From the cell containing the given text, extract its center point as [x, y] coordinate. 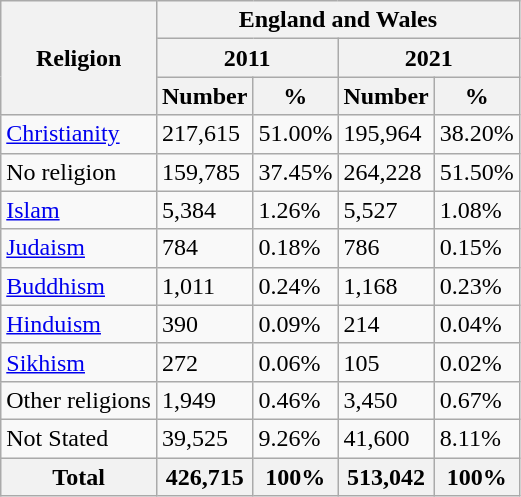
Not Stated [79, 438]
1.08% [476, 210]
5,527 [386, 210]
2011 [246, 58]
No religion [79, 172]
Christianity [79, 134]
0.09% [296, 324]
3,450 [386, 400]
2021 [428, 58]
5,384 [204, 210]
426,715 [204, 477]
217,615 [204, 134]
105 [386, 362]
0.46% [296, 400]
Judaism [79, 248]
37.45% [296, 172]
39,525 [204, 438]
784 [204, 248]
Islam [79, 210]
195,964 [386, 134]
9.26% [296, 438]
0.67% [476, 400]
Buddhism [79, 286]
159,785 [204, 172]
51.50% [476, 172]
0.15% [476, 248]
Hinduism [79, 324]
513,042 [386, 477]
38.20% [476, 134]
786 [386, 248]
0.18% [296, 248]
Total [79, 477]
272 [204, 362]
51.00% [296, 134]
8.11% [476, 438]
1,949 [204, 400]
0.04% [476, 324]
1,168 [386, 286]
England and Wales [338, 20]
0.23% [476, 286]
Other religions [79, 400]
214 [386, 324]
390 [204, 324]
0.06% [296, 362]
1.26% [296, 210]
0.24% [296, 286]
264,228 [386, 172]
41,600 [386, 438]
Sikhism [79, 362]
0.02% [476, 362]
Religion [79, 58]
1,011 [204, 286]
